For the text-containing cell, return its midpoint in (X, Y) coordinate format. 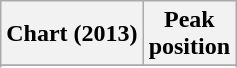
Peakposition (189, 34)
Chart (2013) (72, 34)
